Return the [X, Y] coordinate for the center point of the cell that contains the specified text.  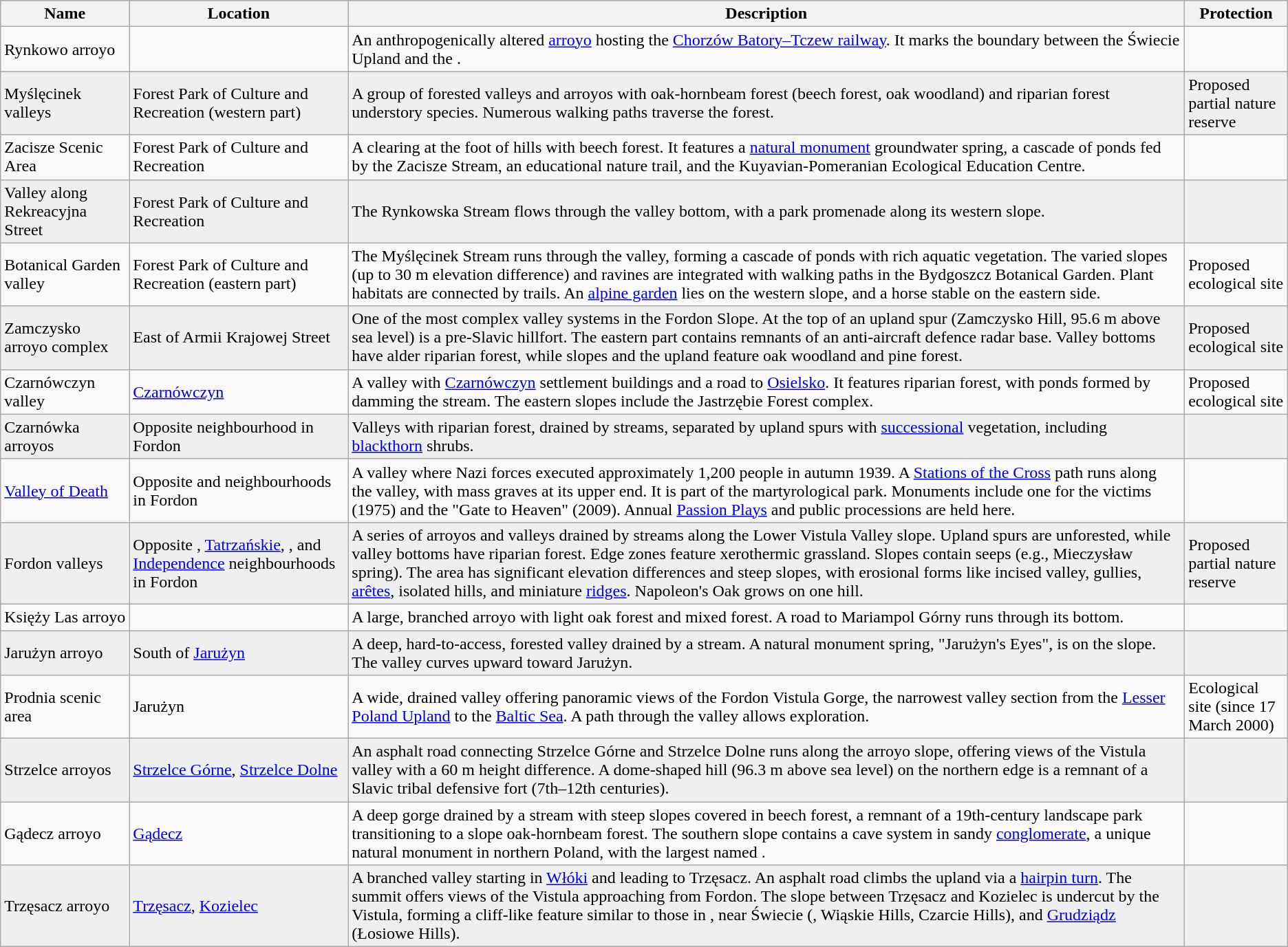
Jarużyn [239, 707]
Zacisze Scenic Area [65, 157]
Fordon valleys [65, 563]
Opposite and neighbourhoods in Fordon [239, 490]
South of Jarużyn [239, 652]
A large, branched arroyo with light oak forest and mixed forest. A road to Mariampol Górny runs through its bottom. [766, 617]
Trzęsacz arroyo [65, 906]
Valley of Death [65, 490]
The Rynkowska Stream flows through the valley bottom, with a park promenade along its western slope. [766, 211]
Valleys with riparian forest, drained by streams, separated by upland spurs with successional vegetation, including blackthorn shrubs. [766, 436]
Gądecz arroyo [65, 834]
Forest Park of Culture and Recreation (western part) [239, 103]
Valley along Rekreacyjna Street [65, 211]
Opposite , Tatrzańskie, , and Independence neighbourhoods in Fordon [239, 563]
Forest Park of Culture and Recreation (eastern part) [239, 274]
Czarnówczyn valley [65, 392]
Jarużyn arroyo [65, 652]
An anthropogenically altered arroyo hosting the Chorzów Batory–Tczew railway. It marks the boundary between the Świecie Upland and the . [766, 50]
Strzelce Górne, Strzelce Dolne [239, 770]
Rynkowo arroyo [65, 50]
Ecological site (since 17 March 2000) [1236, 707]
Protection [1236, 14]
Botanical Garden valley [65, 274]
Gądecz [239, 834]
Name [65, 14]
Czarnówka arroyos [65, 436]
Trzęsacz, Kozielec [239, 906]
Myślęcinek valleys [65, 103]
Prodnia scenic area [65, 707]
Czarnówczyn [239, 392]
Księży Las arroyo [65, 617]
Description [766, 14]
Location [239, 14]
East of Armii Krajowej Street [239, 338]
Zamczysko arroyo complex [65, 338]
Opposite neighbourhood in Fordon [239, 436]
Strzelce arroyos [65, 770]
